Provide the [X, Y] coordinate of the cell's center where the given text is located.  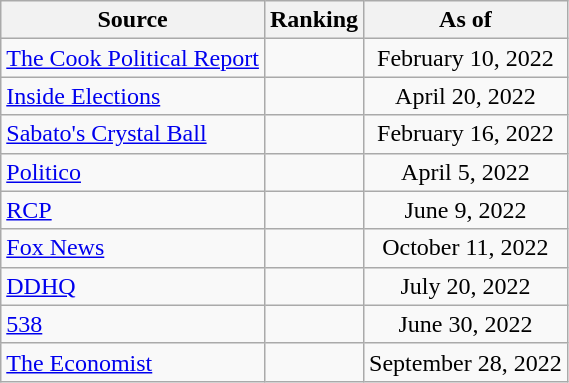
RCP [133, 210]
February 16, 2022 [466, 134]
September 28, 2022 [466, 362]
The Cook Political Report [133, 58]
Politico [133, 172]
The Economist [133, 362]
Source [133, 20]
DDHQ [133, 286]
April 5, 2022 [466, 172]
October 11, 2022 [466, 248]
As of [466, 20]
June 9, 2022 [466, 210]
Ranking [314, 20]
Sabato's Crystal Ball [133, 134]
June 30, 2022 [466, 324]
July 20, 2022 [466, 286]
Fox News [133, 248]
February 10, 2022 [466, 58]
April 20, 2022 [466, 96]
Inside Elections [133, 96]
538 [133, 324]
